Find where the given text appears and provide that cell's center as (X, Y) coordinate. 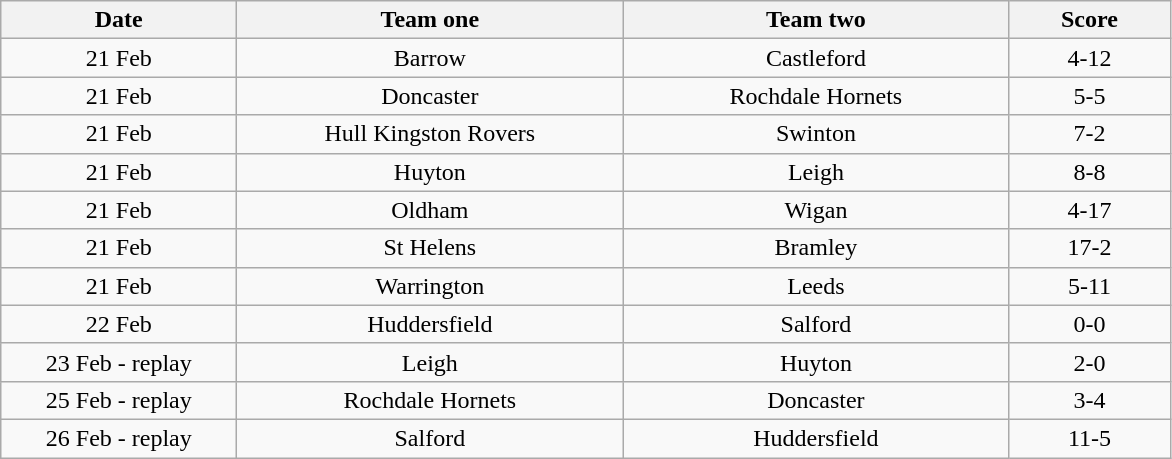
25 Feb - replay (119, 400)
Leeds (816, 286)
Swinton (816, 134)
17-2 (1090, 248)
Hull Kingston Rovers (430, 134)
Oldham (430, 210)
Wigan (816, 210)
Castleford (816, 58)
4-17 (1090, 210)
Bramley (816, 248)
Barrow (430, 58)
Score (1090, 20)
2-0 (1090, 362)
Team two (816, 20)
Team one (430, 20)
3-4 (1090, 400)
St Helens (430, 248)
26 Feb - replay (119, 438)
4-12 (1090, 58)
5-11 (1090, 286)
22 Feb (119, 324)
0-0 (1090, 324)
Warrington (430, 286)
8-8 (1090, 172)
11-5 (1090, 438)
5-5 (1090, 96)
7-2 (1090, 134)
Date (119, 20)
23 Feb - replay (119, 362)
